Capture the cell that displays the provided text and extract its (x, y) central coordinate. 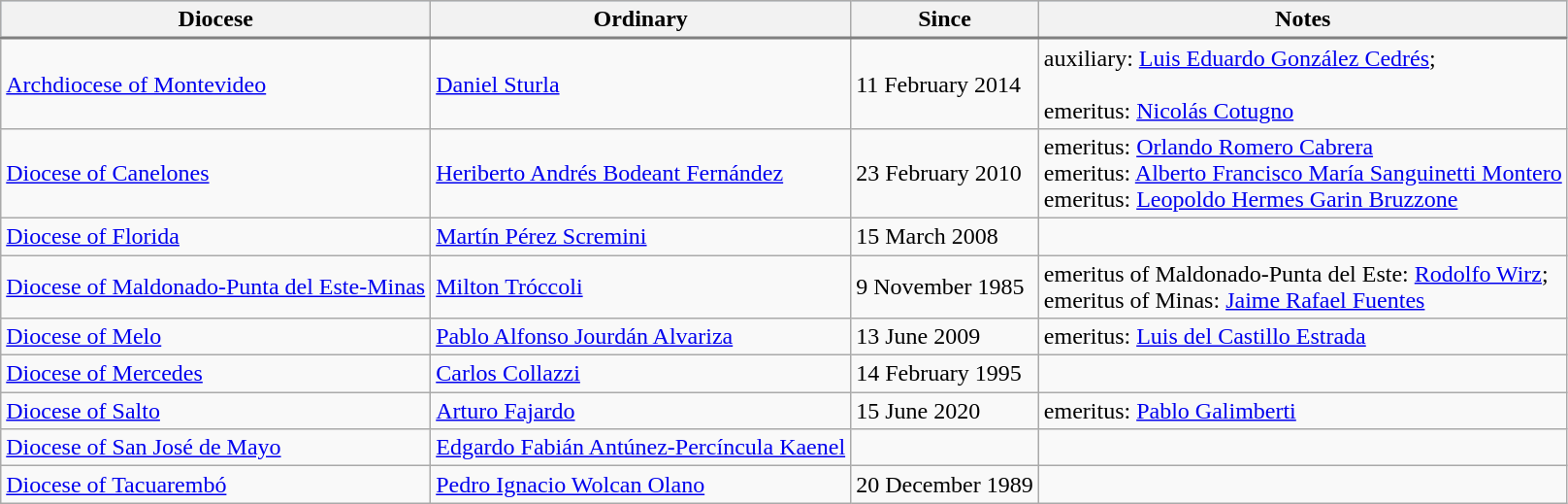
Ordinary (640, 19)
15 March 2008 (945, 236)
Diocese (215, 19)
Pablo Alfonso Jourdán Alvariza (640, 337)
Diocese of Maldonado-Punta del Este-Minas (215, 286)
Diocese of Mercedes (215, 374)
Diocese of Tacuarembó (215, 485)
13 June 2009 (945, 337)
Martín Pérez Scremini (640, 236)
Diocese of Salto (215, 411)
emeritus: Pablo Galimberti (1302, 411)
Since (945, 19)
Pedro Ignacio Wolcan Olano (640, 485)
Diocese of Florida (215, 236)
Milton Tróccoli (640, 286)
Daniel Sturla (640, 84)
Diocese of San José de Mayo (215, 448)
emeritus: Luis del Castillo Estrada (1302, 337)
Edgardo Fabián Antúnez-Percíncula Kaenel (640, 448)
9 November 1985 (945, 286)
emeritus of Maldonado-Punta del Este: Rodolfo Wirz;emeritus of Minas: Jaime Rafael Fuentes (1302, 286)
20 December 1989 (945, 485)
Diocese of Melo (215, 337)
Archdiocese of Montevideo (215, 84)
emeritus: Orlando Romero Cabrera emeritus: Alberto Francisco María Sanguinetti Montero emeritus: Leopoldo Hermes Garin Bruzzone (1302, 173)
Heriberto Andrés Bodeant Fernández (640, 173)
14 February 1995 (945, 374)
23 February 2010 (945, 173)
11 February 2014 (945, 84)
15 June 2020 (945, 411)
Carlos Collazzi (640, 374)
Notes (1302, 19)
Diocese of Canelones (215, 173)
auxiliary: Luis Eduardo González Cedrés;emeritus: Nicolás Cotugno (1302, 84)
Arturo Fajardo (640, 411)
